Provide the (X, Y) coordinate of the cell's center where the given text is located.  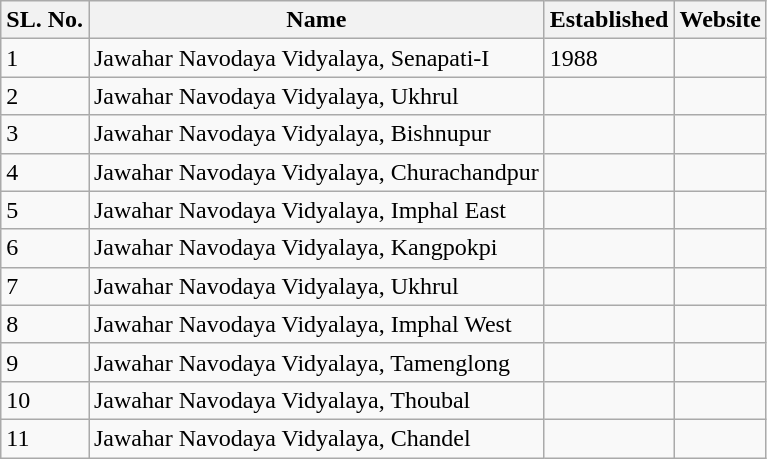
Jawahar Navodaya Vidyalaya, Senapati-I (316, 58)
SL. No. (45, 20)
Jawahar Navodaya Vidyalaya, Churachandpur (316, 172)
5 (45, 210)
6 (45, 248)
9 (45, 362)
Jawahar Navodaya Vidyalaya, Bishnupur (316, 134)
Name (316, 20)
3 (45, 134)
8 (45, 324)
Jawahar Navodaya Vidyalaya, Chandel (316, 438)
Jawahar Navodaya Vidyalaya, Kangpokpi (316, 248)
Jawahar Navodaya Vidyalaya, Imphal West (316, 324)
Website (720, 20)
4 (45, 172)
1 (45, 58)
10 (45, 400)
2 (45, 96)
Jawahar Navodaya Vidyalaya, Thoubal (316, 400)
Jawahar Navodaya Vidyalaya, Imphal East (316, 210)
7 (45, 286)
11 (45, 438)
Established (609, 20)
1988 (609, 58)
Jawahar Navodaya Vidyalaya, Tamenglong (316, 362)
